Detect which cell encompasses the target text, then output its [x, y] center coordinate. 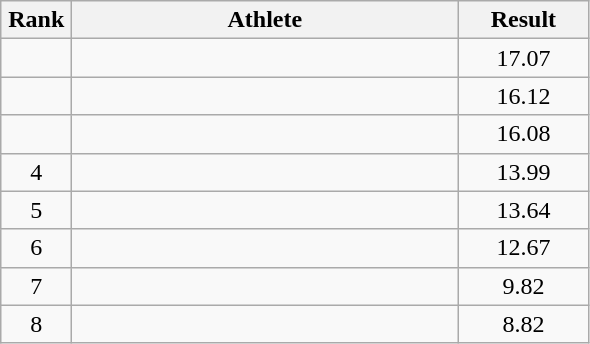
17.07 [524, 58]
Result [524, 20]
Athlete [265, 20]
16.08 [524, 134]
8 [36, 324]
Rank [36, 20]
12.67 [524, 248]
6 [36, 248]
5 [36, 210]
13.64 [524, 210]
13.99 [524, 172]
7 [36, 286]
4 [36, 172]
9.82 [524, 286]
8.82 [524, 324]
16.12 [524, 96]
